Find where the given text appears and provide that cell's center as [x, y] coordinate. 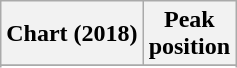
Peakposition [189, 34]
Chart (2018) [72, 34]
